Return the [x, y] coordinate for the center point of the cell that contains the specified text.  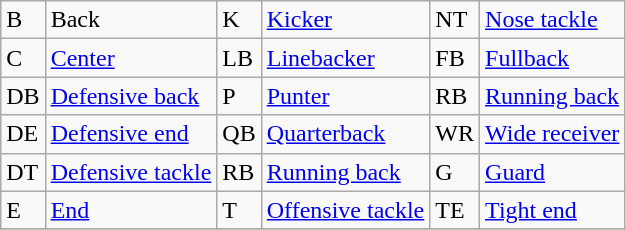
Guard [552, 172]
DE [23, 134]
Offensive tackle [346, 210]
Tight end [552, 210]
DB [23, 96]
DT [23, 172]
T [239, 210]
Defensive end [131, 134]
Center [131, 58]
Nose tackle [552, 20]
Fullback [552, 58]
NT [455, 20]
End [131, 210]
FB [455, 58]
E [23, 210]
C [23, 58]
LB [239, 58]
TE [455, 210]
Linebacker [346, 58]
P [239, 96]
WR [455, 134]
Defensive tackle [131, 172]
K [239, 20]
Back [131, 20]
Quarterback [346, 134]
Defensive back [131, 96]
G [455, 172]
Wide receiver [552, 134]
Kicker [346, 20]
B [23, 20]
Punter [346, 96]
QB [239, 134]
